Detect which cell encompasses the target text, then output its [x, y] center coordinate. 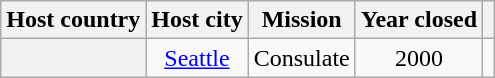
2000 [418, 58]
Consulate [302, 58]
Host country [74, 20]
Mission [302, 20]
Host city [197, 20]
Seattle [197, 58]
Year closed [418, 20]
